Identify which cell holds the provided text, then report its (X, Y) central coordinate. 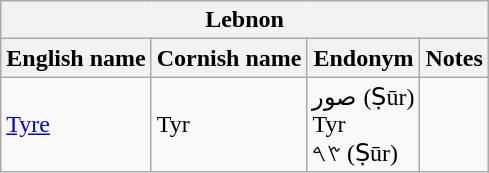
Notes (454, 58)
Cornish name (229, 58)
Endonym (364, 58)
صور (Ṣūr)Tyr𐤑𐤓 (Ṣūr) (364, 124)
Tyre (76, 124)
English name (76, 58)
Lebnon (245, 20)
Tyr (229, 124)
